Return [x, y] of the center of cell containing provided text 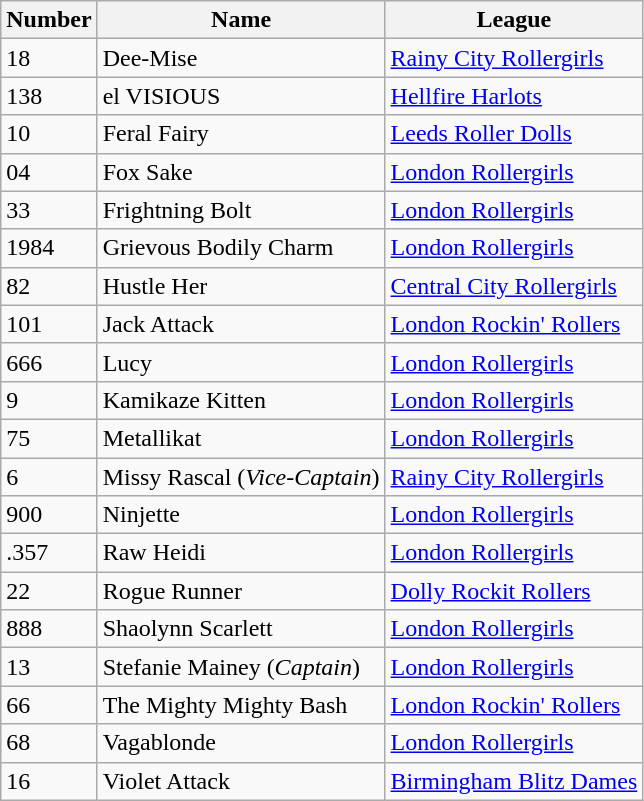
68 [49, 743]
Jack Attack [241, 324]
82 [49, 286]
33 [49, 210]
Central City Rollergirls [514, 286]
22 [49, 591]
6 [49, 477]
Birmingham Blitz Dames [514, 781]
el VISIOUS [241, 96]
666 [49, 362]
138 [49, 96]
Raw Heidi [241, 553]
Metallikat [241, 438]
18 [49, 58]
Hustle Her [241, 286]
900 [49, 515]
Grievous Bodily Charm [241, 248]
Fox Sake [241, 172]
Lucy [241, 362]
04 [49, 172]
1984 [49, 248]
The Mighty Mighty Bash [241, 705]
Dee-Mise [241, 58]
16 [49, 781]
.357 [49, 553]
66 [49, 705]
Dolly Rockit Rollers [514, 591]
888 [49, 629]
10 [49, 134]
Kamikaze Kitten [241, 400]
Leeds Roller Dolls [514, 134]
101 [49, 324]
Ninjette [241, 515]
Rogue Runner [241, 591]
Violet Attack [241, 781]
Frightning Bolt [241, 210]
Hellfire Harlots [514, 96]
Feral Fairy [241, 134]
Missy Rascal (Vice-Captain) [241, 477]
League [514, 20]
75 [49, 438]
Name [241, 20]
9 [49, 400]
Shaolynn Scarlett [241, 629]
13 [49, 667]
Number [49, 20]
Stefanie Mainey (Captain) [241, 667]
Vagablonde [241, 743]
